From the cell containing the given text, extract its center point as (X, Y) coordinate. 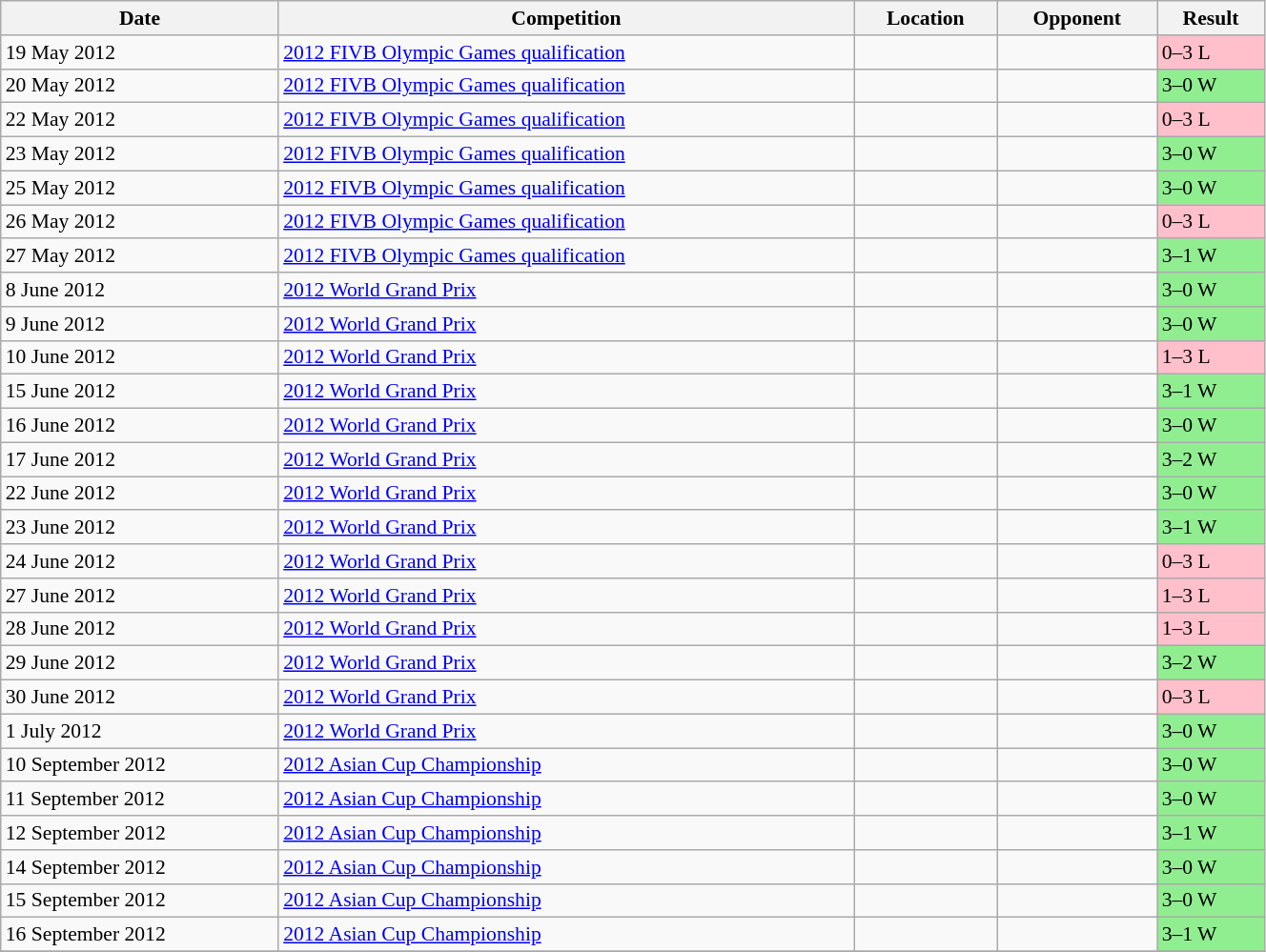
14 September 2012 (139, 867)
19 May 2012 (139, 52)
Competition (566, 18)
9 June 2012 (139, 324)
28 June 2012 (139, 629)
22 June 2012 (139, 494)
20 May 2012 (139, 86)
11 September 2012 (139, 800)
1 July 2012 (139, 731)
Result (1211, 18)
10 June 2012 (139, 357)
15 September 2012 (139, 901)
12 September 2012 (139, 833)
Date (139, 18)
30 June 2012 (139, 698)
22 May 2012 (139, 120)
10 September 2012 (139, 765)
27 May 2012 (139, 256)
25 May 2012 (139, 188)
16 September 2012 (139, 935)
26 May 2012 (139, 222)
17 June 2012 (139, 459)
15 June 2012 (139, 392)
Opponent (1077, 18)
8 June 2012 (139, 290)
27 June 2012 (139, 596)
Location (926, 18)
24 June 2012 (139, 561)
29 June 2012 (139, 663)
23 May 2012 (139, 154)
23 June 2012 (139, 528)
16 June 2012 (139, 426)
